Capture the cell that displays the provided text and extract its (x, y) central coordinate. 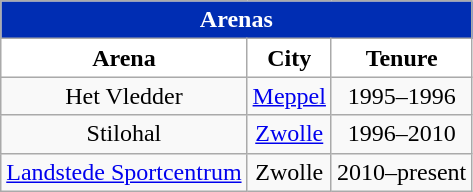
Tenure (401, 58)
Landstede Sportcentrum (124, 172)
Meppel (289, 96)
1996–2010 (401, 134)
2010–present (401, 172)
Het Vledder (124, 96)
1995–1996 (401, 96)
Arenas (236, 20)
City (289, 58)
Arena (124, 58)
Stilohal (124, 134)
